Determine the [x, y] coordinate at the center of the cell enclosing the given text.  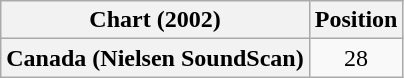
Position [356, 20]
Canada (Nielsen SoundScan) [155, 58]
28 [356, 58]
Chart (2002) [155, 20]
